Find where the given text appears and provide that cell's center as (x, y) coordinate. 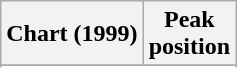
Chart (1999) (72, 34)
Peak position (189, 34)
